Return the [X, Y] coordinate for the center point of the cell that contains the specified text.  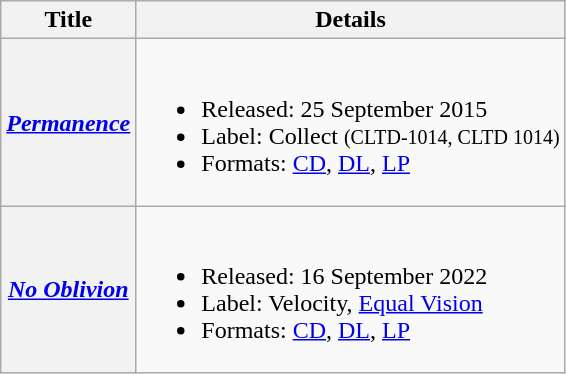
Permanence [68, 122]
Released: 25 September 2015Label: Collect (CLTD-1014, CLTD 1014)Formats: CD, DL, LP [350, 122]
Title [68, 20]
Details [350, 20]
No Oblivion [68, 290]
Released: 16 September 2022Label: Velocity, Equal VisionFormats: CD, DL, LP [350, 290]
